Search for the cell housing the specified text and yield its (X, Y) center coordinate. 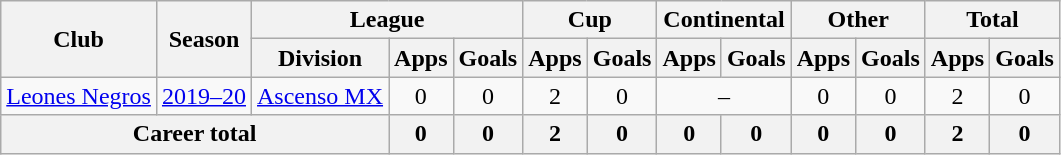
Ascenso MX (320, 96)
League (388, 20)
Leones Negros (79, 96)
Club (79, 39)
– (724, 96)
2019–20 (204, 96)
Total (992, 20)
Cup (590, 20)
Other (858, 20)
Continental (724, 20)
Division (320, 58)
Career total (195, 134)
Season (204, 39)
